From the cell containing the given text, extract its center point as (x, y) coordinate. 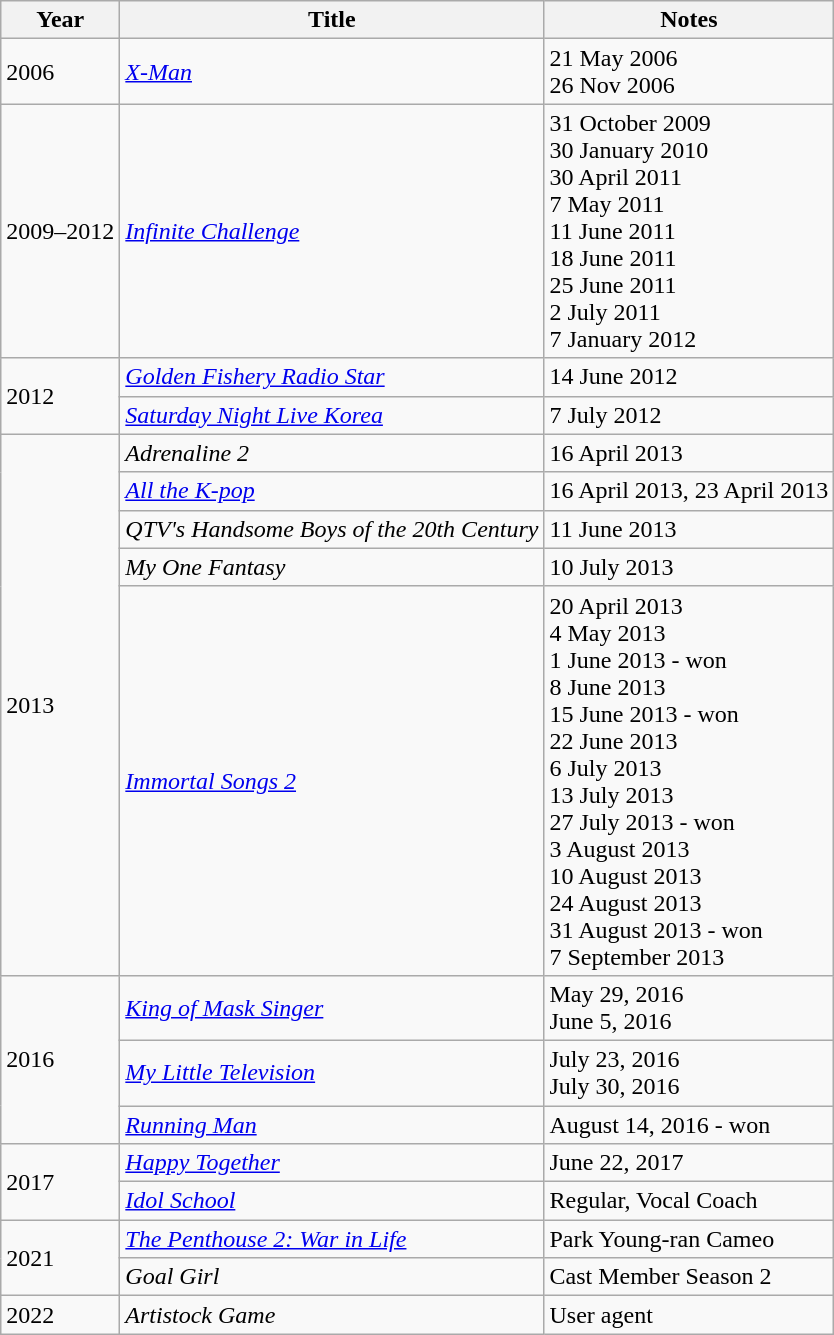
May 29, 2016June 5, 2016 (689, 1008)
Idol School (332, 1201)
16 April 2013, 23 April 2013 (689, 491)
Title (332, 20)
July 23, 2016 July 30, 2016 (689, 1072)
Saturday Night Live Korea (332, 415)
2022 (60, 1315)
7 July 2012 (689, 415)
Running Man (332, 1125)
Notes (689, 20)
2009–2012 (60, 231)
Golden Fishery Radio Star (332, 377)
August 14, 2016 - won (689, 1125)
10 July 2013 (689, 567)
All the K-pop (332, 491)
June 22, 2017 (689, 1163)
Happy Together (332, 1163)
11 June 2013 (689, 529)
My Little Television (332, 1072)
The Penthouse 2: War in Life (332, 1239)
Cast Member Season 2 (689, 1277)
31 October 200930 January 201030 April 20117 May 201111 June 201118 June 201125 June 20112 July 20117 January 2012 (689, 231)
Goal Girl (332, 1277)
2013 (60, 704)
QTV's Handsome Boys of the 20th Century (332, 529)
21 May 200626 Nov 2006 (689, 72)
Year (60, 20)
Artistock Game (332, 1315)
2012 (60, 396)
X-Man (332, 72)
2017 (60, 1182)
2016 (60, 1059)
Park Young-ran Cameo (689, 1239)
Regular, Vocal Coach (689, 1201)
Immortal Songs 2 (332, 780)
King of Mask Singer (332, 1008)
User agent (689, 1315)
My One Fantasy (332, 567)
2006 (60, 72)
Adrenaline 2 (332, 453)
Infinite Challenge (332, 231)
16 April 2013 (689, 453)
14 June 2012 (689, 377)
2021 (60, 1258)
